Extract the (x, y) coordinate from the center of the cell holding the provided text.  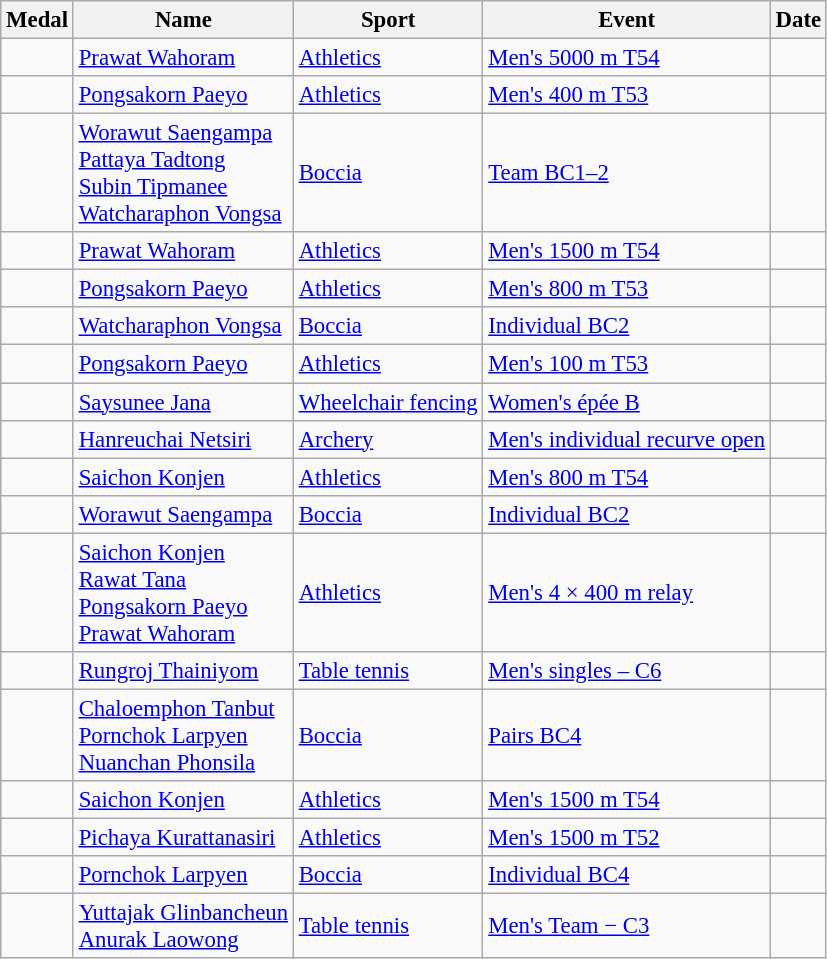
Sport (388, 20)
Archery (388, 439)
Men's Team − C3 (626, 926)
Event (626, 20)
Pornchok Larpyen (183, 875)
Watcharaphon Vongsa (183, 327)
Saysunee Jana (183, 402)
Rungroj Thainiyom (183, 671)
Individual BC4 (626, 875)
Yuttajak Glinbancheun Anurak Laowong (183, 926)
Pairs BC4 (626, 735)
Men's singles – C6 (626, 671)
Men's 5000 m T54 (626, 58)
Name (183, 20)
Men's 100 m T53 (626, 364)
Hanreuchai Netsiri (183, 439)
Team BC1–2 (626, 174)
Women's épée B (626, 402)
Worawut Saengampa (183, 514)
Date (798, 20)
Men's 800 m T53 (626, 289)
Men's 400 m T53 (626, 95)
Wheelchair fencing (388, 402)
Saichon Konjen Rawat Tana Pongsakorn Paeyo Prawat Wahoram (183, 592)
Medal (38, 20)
Chaloemphon Tanbut Pornchok Larpyen Nuanchan Phonsila (183, 735)
Worawut Saengampa Pattaya Tadtong Subin Tipmanee Watcharaphon Vongsa (183, 174)
Men's 4 × 400 m relay (626, 592)
Men's individual recurve open (626, 439)
Men's 1500 m T52 (626, 837)
Men's 800 m T54 (626, 477)
Pichaya Kurattanasiri (183, 837)
